Capture the cell that displays the provided text and extract its (x, y) central coordinate. 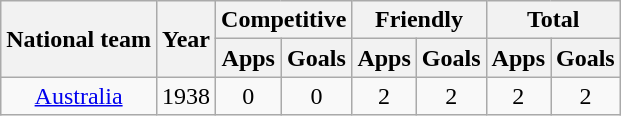
National team (79, 39)
Competitive (284, 20)
Year (186, 39)
Australia (79, 96)
Total (553, 20)
Friendly (419, 20)
1938 (186, 96)
